Scan for the cell matching the given text and deliver its [x, y] coordinate at center. 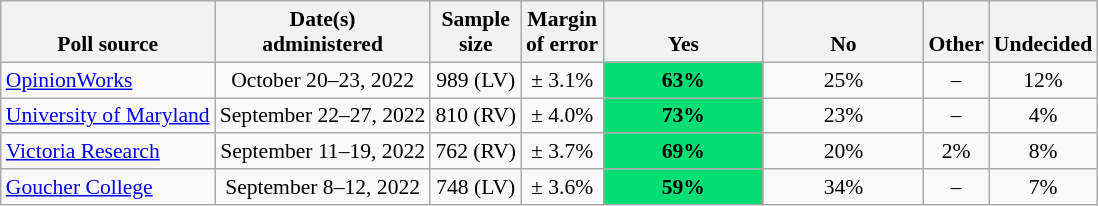
Victoria Research [108, 152]
September 8–12, 2022 [323, 187]
University of Maryland [108, 116]
± 3.1% [562, 80]
October 20–23, 2022 [323, 80]
762 (RV) [476, 152]
Goucher College [108, 187]
748 (LV) [476, 187]
September 11–19, 2022 [323, 152]
989 (LV) [476, 80]
September 22–27, 2022 [323, 116]
Other [956, 32]
810 (RV) [476, 116]
± 4.0% [562, 116]
23% [843, 116]
73% [683, 116]
± 3.7% [562, 152]
Date(s)administered [323, 32]
4% [1043, 116]
63% [683, 80]
No [843, 32]
Yes [683, 32]
69% [683, 152]
± 3.6% [562, 187]
8% [1043, 152]
Samplesize [476, 32]
2% [956, 152]
Undecided [1043, 32]
59% [683, 187]
Poll source [108, 32]
OpinionWorks [108, 80]
Marginof error [562, 32]
34% [843, 187]
7% [1043, 187]
25% [843, 80]
12% [1043, 80]
20% [843, 152]
